Find where the given text appears and provide that cell's center as (x, y) coordinate. 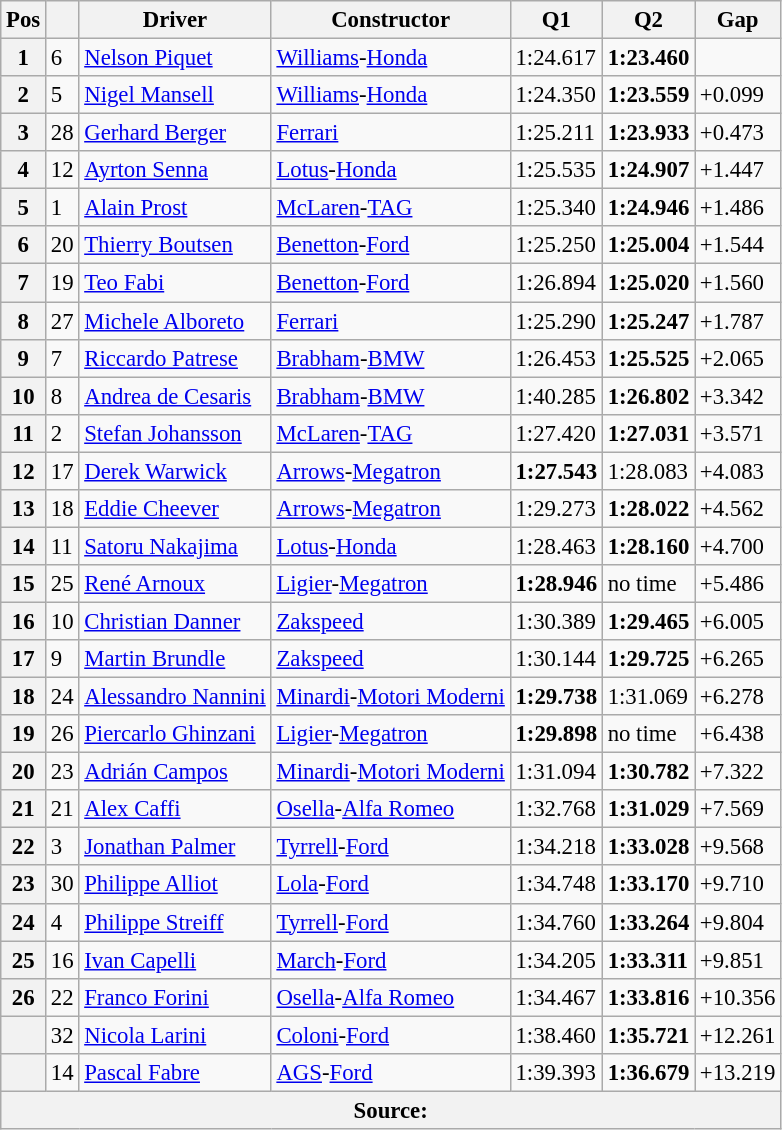
Jonathan Palmer (175, 847)
René Arnoux (175, 584)
1:29.465 (648, 621)
1:26.894 (556, 283)
Q1 (556, 20)
Ayrton Senna (175, 170)
+6.265 (738, 659)
1:33.311 (648, 960)
1:26.802 (648, 396)
1:25.250 (556, 245)
Nelson Piquet (175, 58)
1:29.725 (648, 659)
1:24.946 (648, 208)
1:25.290 (556, 321)
Driver (175, 20)
+0.473 (738, 133)
1:34.760 (556, 922)
1:34.748 (556, 885)
1:34.218 (556, 847)
1:28.083 (648, 471)
1:33.264 (648, 922)
Coloni-Ford (390, 1035)
Pos (24, 20)
+2.065 (738, 358)
1:30.389 (556, 621)
Thierry Boutsen (175, 245)
1:24.907 (648, 170)
30 (62, 885)
+9.568 (738, 847)
1:29.898 (556, 734)
+6.005 (738, 621)
Martin Brundle (175, 659)
+1.486 (738, 208)
28 (62, 133)
1:24.617 (556, 58)
+1.560 (738, 283)
1:32.768 (556, 809)
+5.486 (738, 584)
Piercarlo Ghinzani (175, 734)
+1.544 (738, 245)
Alain Prost (175, 208)
Gerhard Berger (175, 133)
+7.569 (738, 809)
+1.447 (738, 170)
1:34.205 (556, 960)
+9.710 (738, 885)
Adrián Campos (175, 772)
1:25.247 (648, 321)
1:27.031 (648, 433)
1:38.460 (556, 1035)
Ivan Capelli (175, 960)
1:25.020 (648, 283)
1:23.933 (648, 133)
March-Ford (390, 960)
1:28.022 (648, 509)
Source: (391, 1110)
Nigel Mansell (175, 95)
1:40.285 (556, 396)
1:39.393 (556, 1073)
1:28.463 (556, 546)
Teo Fabi (175, 283)
+10.356 (738, 997)
+7.322 (738, 772)
Q2 (648, 20)
Andrea de Cesaris (175, 396)
+1.787 (738, 321)
Pascal Fabre (175, 1073)
AGS-Ford (390, 1073)
1:34.467 (556, 997)
1:33.028 (648, 847)
1:25.211 (556, 133)
1:33.170 (648, 885)
1:23.559 (648, 95)
1:33.816 (648, 997)
Satoru Nakajima (175, 546)
1:24.350 (556, 95)
1:31.094 (556, 772)
32 (62, 1035)
Philippe Streiff (175, 922)
Lola-Ford (390, 885)
Michele Alboreto (175, 321)
1:25.004 (648, 245)
Riccardo Patrese (175, 358)
Gap (738, 20)
1:28.160 (648, 546)
1:26.453 (556, 358)
+4.700 (738, 546)
1:31.069 (648, 697)
1:30.782 (648, 772)
1:25.340 (556, 208)
+3.571 (738, 433)
1:25.525 (648, 358)
Philippe Alliot (175, 885)
1:31.029 (648, 809)
+0.099 (738, 95)
+4.083 (738, 471)
Alessandro Nannini (175, 697)
1:35.721 (648, 1035)
+4.562 (738, 509)
1:23.460 (648, 58)
+6.278 (738, 697)
Stefan Johansson (175, 433)
1:29.273 (556, 509)
1:29.738 (556, 697)
Constructor (390, 20)
Franco Forini (175, 997)
1:30.144 (556, 659)
27 (62, 321)
1:36.679 (648, 1073)
15 (24, 584)
Eddie Cheever (175, 509)
+13.219 (738, 1073)
Derek Warwick (175, 471)
+12.261 (738, 1035)
Alex Caffi (175, 809)
+6.438 (738, 734)
1:28.946 (556, 584)
+3.342 (738, 396)
Christian Danner (175, 621)
+9.804 (738, 922)
1:27.420 (556, 433)
1:25.535 (556, 170)
+9.851 (738, 960)
1:27.543 (556, 471)
13 (24, 509)
Nicola Larini (175, 1035)
